Return [x, y] of the center of cell containing provided text 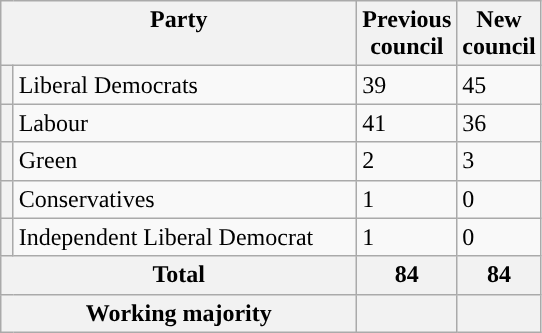
Total [179, 275]
Green [185, 161]
Previous council [407, 34]
41 [407, 123]
Labour [185, 123]
Conservatives [185, 199]
39 [407, 85]
Working majority [179, 313]
36 [499, 123]
2 [407, 161]
New council [499, 34]
45 [499, 85]
3 [499, 161]
Independent Liberal Democrat [185, 237]
Liberal Democrats [185, 85]
Party [179, 34]
